Output the [X, Y] coordinate of the center of the cell containing the given text.  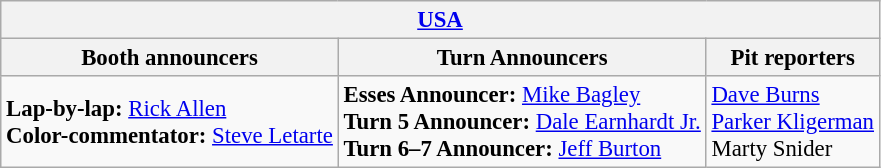
Esses Announcer: Mike BagleyTurn 5 Announcer: Dale Earnhardt Jr.Turn 6–7 Announcer: Jeff Burton [522, 122]
USA [440, 20]
Turn Announcers [522, 58]
Lap-by-lap: Rick AllenColor-commentator: Steve Letarte [170, 122]
Pit reporters [792, 58]
Booth announcers [170, 58]
Dave BurnsParker KligermanMarty Snider [792, 122]
